Find where the given text appears and provide that cell's center as [X, Y] coordinate. 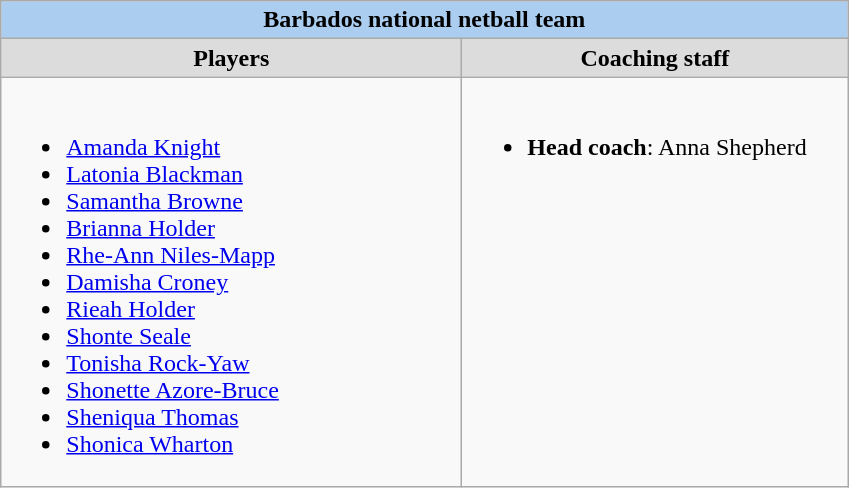
Barbados national netball team [424, 20]
Players [232, 58]
Coaching staff [655, 58]
Head coach: Anna Shepherd [655, 282]
